Locate the cell with the specified text and output its [X, Y] center coordinate. 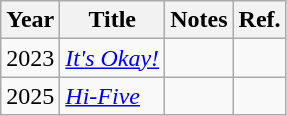
Notes [199, 20]
Hi-Five [112, 96]
Year [30, 20]
Ref. [260, 20]
2025 [30, 96]
2023 [30, 58]
It's Okay! [112, 58]
Title [112, 20]
